Extract the [x, y] coordinate from the center of the cell holding the provided text.  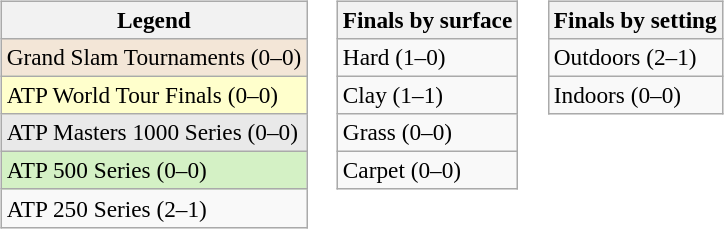
ATP World Tour Finals (0–0) [154, 95]
ATP 500 Series (0–0) [154, 171]
Grand Slam Tournaments (0–0) [154, 57]
Finals by setting [635, 20]
Outdoors (2–1) [635, 57]
Carpet (0–0) [427, 171]
Grass (0–0) [427, 133]
ATP 250 Series (2–1) [154, 208]
Finals by surface [427, 20]
Hard (1–0) [427, 57]
Clay (1–1) [427, 95]
Indoors (0–0) [635, 95]
ATP Masters 1000 Series (0–0) [154, 133]
Legend [154, 20]
